Extract the (X, Y) coordinate from the center of the cell holding the provided text.  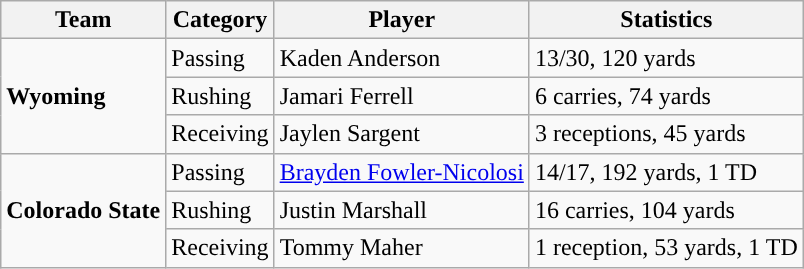
Tommy Maher (402, 248)
Category (220, 20)
Player (402, 20)
Jaylen Sargent (402, 134)
1 reception, 53 yards, 1 TD (666, 248)
Justin Marshall (402, 210)
Team (84, 20)
Wyoming (84, 96)
14/17, 192 yards, 1 TD (666, 172)
Brayden Fowler-Nicolosi (402, 172)
3 receptions, 45 yards (666, 134)
Statistics (666, 20)
Jamari Ferrell (402, 96)
13/30, 120 yards (666, 58)
16 carries, 104 yards (666, 210)
Colorado State (84, 210)
Kaden Anderson (402, 58)
6 carries, 74 yards (666, 96)
